Return (x, y) of the center of cell containing provided text 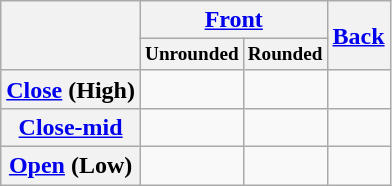
Close-mid (71, 128)
Front (234, 20)
Unrounded (192, 55)
Back (358, 36)
Close (High) (71, 89)
Rounded (285, 55)
Open (Low) (71, 166)
